Determine the (x, y) coordinate at the center of the cell enclosing the given text.  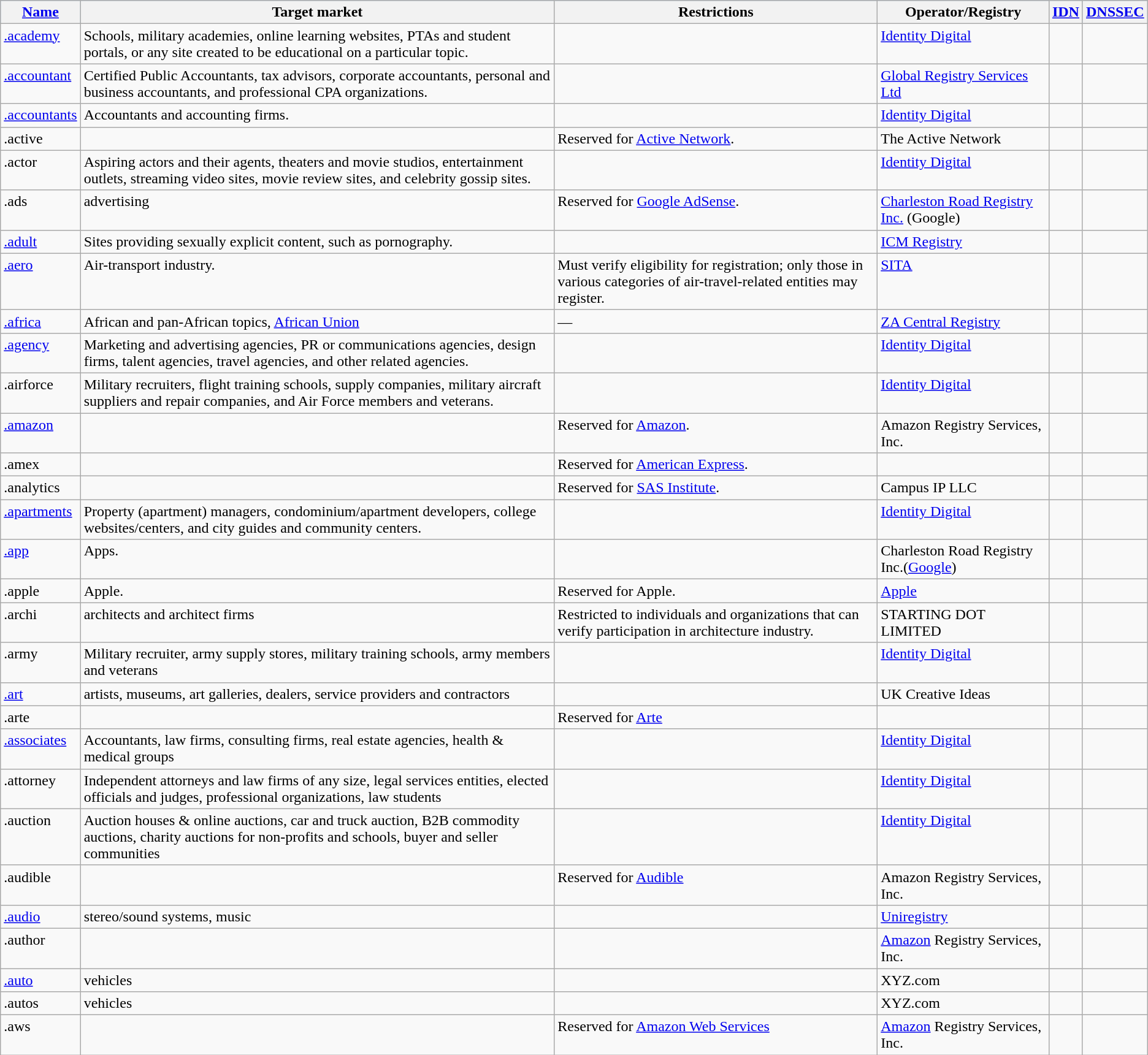
.associates (40, 749)
Reserved for Active Network. (716, 139)
.actor (40, 170)
.audio (40, 916)
Military recruiter, army supply stores, military training schools, army members and veterans (318, 662)
.apartments (40, 520)
.auto (40, 980)
.art (40, 694)
.africa (40, 321)
SITA (963, 281)
STARTING DOT LIMITED (963, 623)
.amex (40, 465)
Sites providing sexually explicit content, such as pornography. (318, 242)
Name (40, 12)
.active (40, 139)
IDN (1066, 12)
Charleston Road Registry Inc.(Google) (963, 559)
Must verify eligibility for registration; only those in various categories of air-travel-related entities may register. (716, 281)
— (716, 321)
.attorney (40, 788)
.accountants (40, 115)
.aws (40, 1035)
.agency (40, 353)
UK Creative Ideas (963, 694)
Reserved for Apple. (716, 591)
.app (40, 559)
Restricted to individuals and organizations that can verify participation in architecture industry. (716, 623)
Air-transport industry. (318, 281)
stereo/sound systems, music (318, 916)
Reserved for Audible (716, 885)
.arte (40, 717)
Marketing and advertising agencies, PR or communications agencies, design firms, talent agencies, travel agencies, and other related agencies. (318, 353)
.auction (40, 837)
ICM Registry (963, 242)
Operator/Registry (963, 12)
.autos (40, 1004)
Reserved for SAS Institute. (716, 488)
.adult (40, 242)
DNSSEC (1115, 12)
.academy (40, 44)
architects and architect firms (318, 623)
Restrictions (716, 12)
Reserved for Arte (716, 717)
African and pan-African topics, African Union (318, 321)
Certified Public Accountants, tax advisors, corporate accountants, personal and business accountants, and professional CPA organizations. (318, 83)
Target market (318, 12)
.archi (40, 623)
.audible (40, 885)
Charleston Road Registry Inc. (Google) (963, 210)
.amazon (40, 433)
Reserved for Amazon. (716, 433)
Military recruiters, flight training schools, supply companies, military aircraft suppliers and repair companies, and Air Force members and veterans. (318, 392)
advertising (318, 210)
Reserved for Google AdSense. (716, 210)
Independent attorneys and law firms of any size, legal services entities, elected officials and judges, professional organizations, law students (318, 788)
.ads (40, 210)
Accountants, law firms, consulting firms, real estate agencies, health & medical groups (318, 749)
The Active Network (963, 139)
.aero (40, 281)
Reserved for Amazon Web Services (716, 1035)
artists, museums, art galleries, dealers, service providers and contractors (318, 694)
.accountant (40, 83)
Apps. (318, 559)
.analytics (40, 488)
ZA Central Registry (963, 321)
Apple (963, 591)
Reserved for American Express. (716, 465)
Accountants and accounting firms. (318, 115)
.apple (40, 591)
Apple. (318, 591)
Campus IP LLC (963, 488)
Property (apartment) managers, condominium/apartment developers, college websites/centers, and city guides and community centers. (318, 520)
.army (40, 662)
.author (40, 948)
Global Registry Services Ltd (963, 83)
Uniregistry (963, 916)
Schools, military academies, online learning websites, PTAs and student portals, or any site created to be educational on a particular topic. (318, 44)
.airforce (40, 392)
